Detect which cell encompasses the target text, then output its [X, Y] center coordinate. 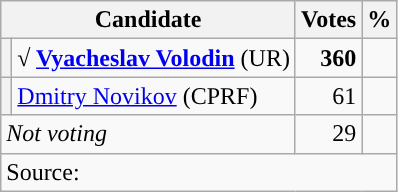
Dmitry Novikov (CPRF) [154, 96]
Candidate [148, 20]
√ Vyacheslav Volodin (UR) [154, 58]
% [380, 20]
29 [328, 134]
Not voting [148, 134]
Votes [328, 20]
360 [328, 58]
Source: [199, 172]
61 [328, 96]
